Provide the [x, y] coordinate of the cell's center where the given text is located.  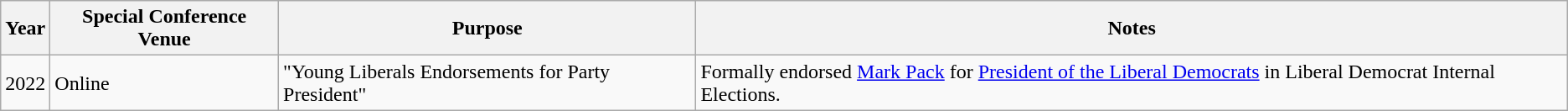
Online [164, 82]
2022 [25, 82]
Purpose [487, 29]
Notes [1132, 29]
"Young Liberals Endorsements for Party President" [487, 82]
Formally endorsed Mark Pack for President of the Liberal Democrats in Liberal Democrat Internal Elections. [1132, 82]
Year [25, 29]
Special Conference Venue [164, 29]
